Provide the [X, Y] coordinate of the cell's center where the given text is located.  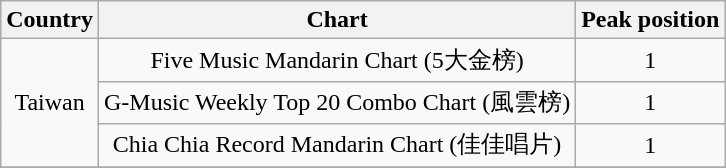
Five Music Mandarin Chart (5大金榜) [336, 60]
Peak position [650, 20]
G-Music Weekly Top 20 Combo Chart (風雲榜) [336, 102]
Country [50, 20]
Taiwan [50, 103]
Chart [336, 20]
Chia Chia Record Mandarin Chart (佳佳唱片) [336, 146]
